Detect which cell encompasses the target text, then output its [X, Y] center coordinate. 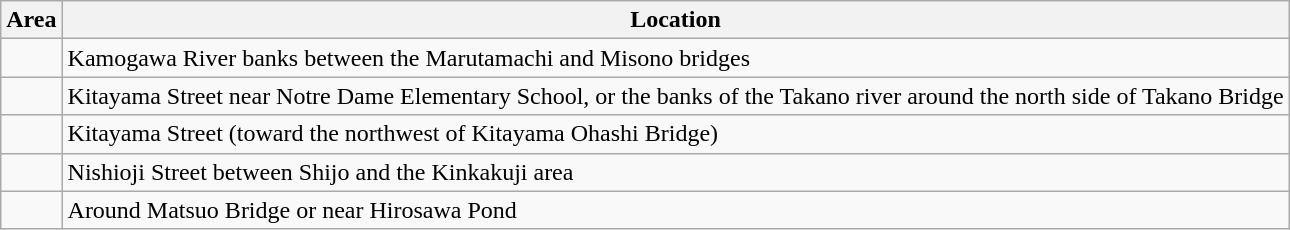
Nishioji Street between Shijo and the Kinkakuji area [676, 172]
Kamogawa River banks between the Marutamachi and Misono bridges [676, 58]
Area [32, 20]
Location [676, 20]
Around Matsuo Bridge or near Hirosawa Pond [676, 210]
Kitayama Street near Notre Dame Elementary School, or the banks of the Takano river around the north side of Takano Bridge [676, 96]
Kitayama Street (toward the northwest of Kitayama Ohashi Bridge) [676, 134]
